From the cell containing the given text, extract its center point as [x, y] coordinate. 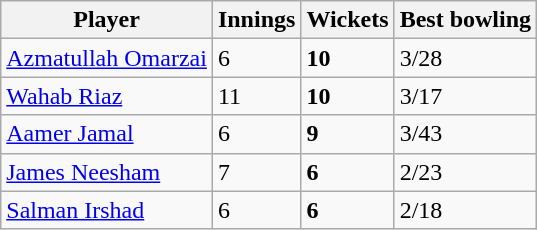
Wahab Riaz [107, 96]
2/23 [465, 172]
Azmatullah Omarzai [107, 58]
2/18 [465, 210]
9 [348, 134]
Wickets [348, 20]
3/28 [465, 58]
7 [256, 172]
Innings [256, 20]
Aamer Jamal [107, 134]
Salman Irshad [107, 210]
3/17 [465, 96]
11 [256, 96]
Player [107, 20]
Best bowling [465, 20]
3/43 [465, 134]
James Neesham [107, 172]
